Locate the cell with the specified text and output its (x, y) center coordinate. 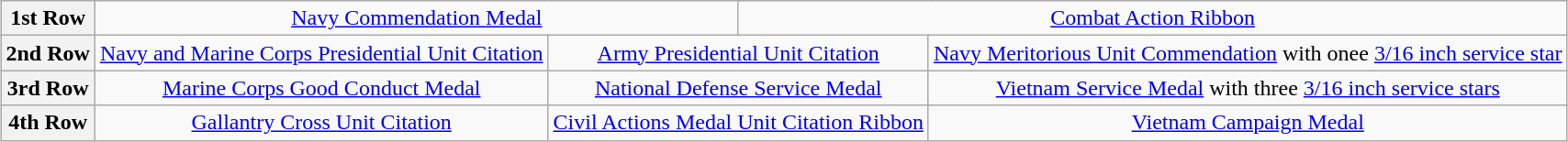
Vietnam Campaign Medal (1248, 123)
Army Presidential Unit Citation (738, 53)
1st Row (48, 18)
2nd Row (48, 53)
Gallantry Cross Unit Citation (321, 123)
Navy Commendation Medal (417, 18)
3rd Row (48, 88)
Civil Actions Medal Unit Citation Ribbon (738, 123)
Marine Corps Good Conduct Medal (321, 88)
National Defense Service Medal (738, 88)
Navy and Marine Corps Presidential Unit Citation (321, 53)
Navy Meritorious Unit Commendation with onee 3/16 inch service star (1248, 53)
Vietnam Service Medal with three 3/16 inch service stars (1248, 88)
Combat Action Ribbon (1153, 18)
4th Row (48, 123)
